Return [X, Y] of the center of cell containing provided text 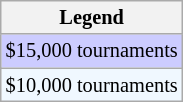
$15,000 tournaments [92, 51]
Legend [92, 17]
$10,000 tournaments [92, 85]
